Find where the given text appears and provide that cell's center as [X, Y] coordinate. 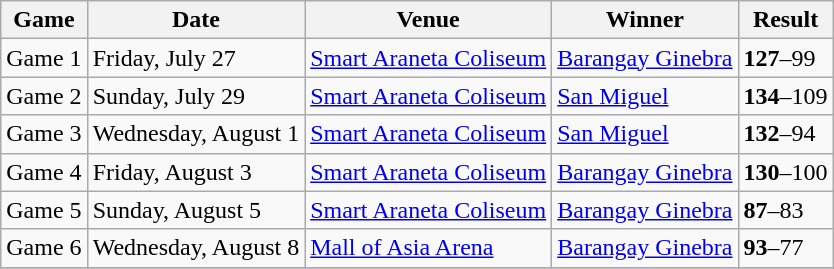
87–83 [786, 210]
Game 6 [44, 248]
127–99 [786, 58]
Wednesday, August 1 [196, 134]
Sunday, August 5 [196, 210]
Game 1 [44, 58]
Venue [428, 20]
Game 4 [44, 172]
Game [44, 20]
Date [196, 20]
132–94 [786, 134]
Wednesday, August 8 [196, 248]
Friday, August 3 [196, 172]
Result [786, 20]
93–77 [786, 248]
Game 5 [44, 210]
134–109 [786, 96]
Friday, July 27 [196, 58]
Sunday, July 29 [196, 96]
Game 3 [44, 134]
Game 2 [44, 96]
Winner [645, 20]
130–100 [786, 172]
Mall of Asia Arena [428, 248]
